Search for the cell housing the specified text and yield its (X, Y) center coordinate. 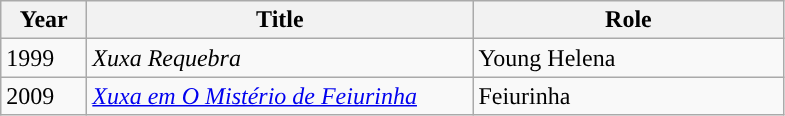
Young Helena (628, 58)
Feiurinha (628, 96)
2009 (44, 96)
Xuxa em O Mistério de Feiurinha (280, 96)
Title (280, 20)
Xuxa Requebra (280, 58)
Year (44, 20)
Role (628, 20)
1999 (44, 58)
